Return (X, Y) of the center of cell containing provided text 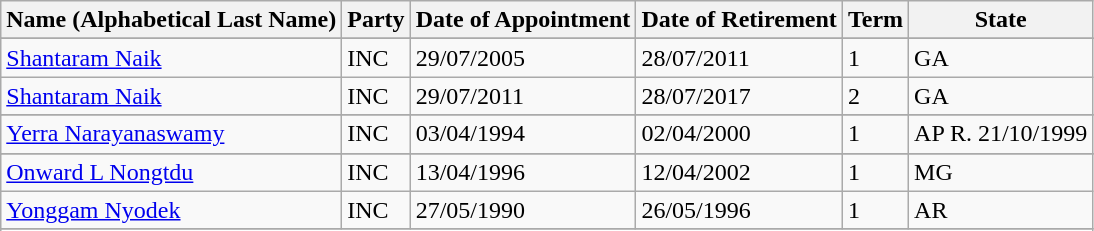
03/04/1994 (523, 134)
28/07/2011 (740, 58)
27/05/1990 (523, 210)
Date of Retirement (740, 20)
13/04/1996 (523, 172)
02/04/2000 (740, 134)
Yonggam Nyodek (172, 210)
Date of Appointment (523, 20)
Onward L Nongtdu (172, 172)
AP R. 21/10/1999 (1001, 134)
AR (1001, 210)
Name (Alphabetical Last Name) (172, 20)
Term (875, 20)
Party (376, 20)
26/05/1996 (740, 210)
28/07/2017 (740, 96)
Yerra Narayanaswamy (172, 134)
12/04/2002 (740, 172)
29/07/2011 (523, 96)
MG (1001, 172)
29/07/2005 (523, 58)
2 (875, 96)
State (1001, 20)
